Extract the (x, y) coordinate from the center of the cell holding the provided text.  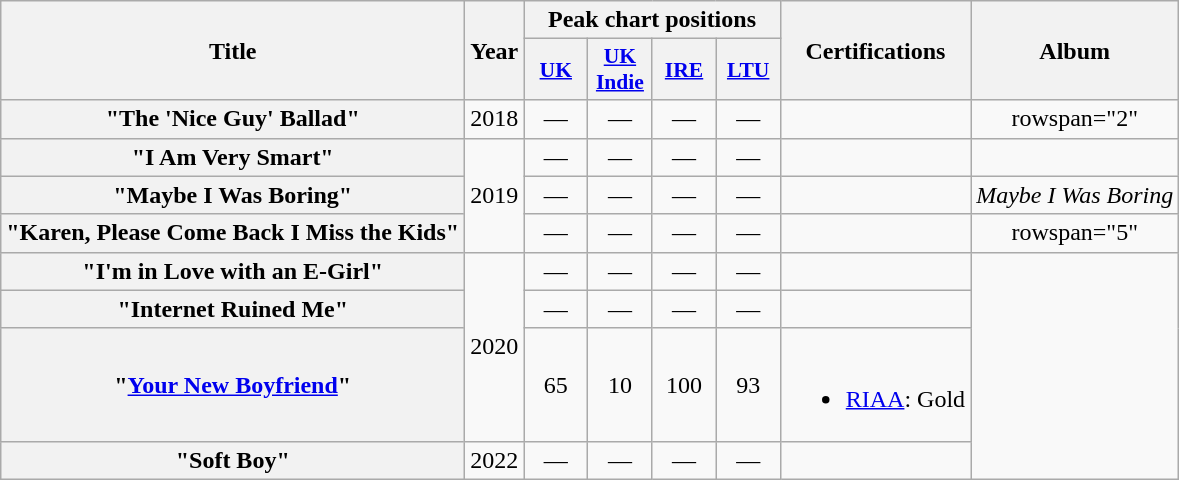
Album (1075, 50)
"Your New Boyfriend" (233, 384)
Certifications (875, 50)
Maybe I Was Boring (1075, 195)
"Soft Boy" (233, 460)
2020 (494, 346)
rowspan="5" (1075, 233)
"Internet Ruined Me" (233, 309)
"Karen, Please Come Back I Miss the Kids" (233, 233)
93 (748, 384)
Peak chart positions (652, 20)
2019 (494, 195)
rowspan="2" (1075, 119)
Title (233, 50)
65 (556, 384)
"I Am Very Smart" (233, 157)
UK (556, 70)
IRE (684, 70)
10 (620, 384)
100 (684, 384)
2022 (494, 460)
LTU (748, 70)
"I'm in Love with an E-Girl" (233, 271)
"The 'Nice Guy' Ballad" (233, 119)
2018 (494, 119)
RIAA: Gold (875, 384)
UK Indie (620, 70)
"Maybe I Was Boring" (233, 195)
Year (494, 50)
